Return the [x, y] coordinate for the center point of the cell that contains the specified text.  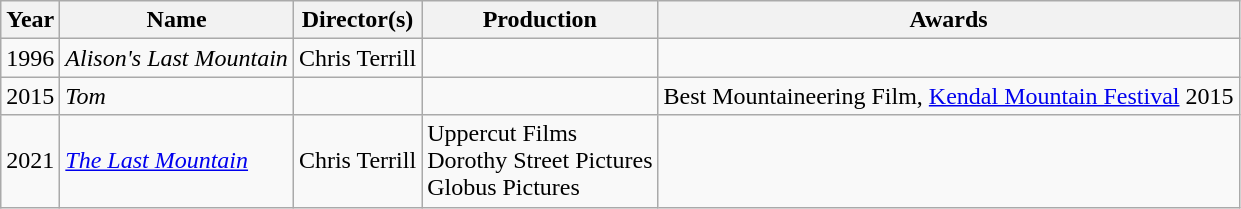
Tom [177, 96]
2015 [30, 96]
Awards [948, 20]
Year [30, 20]
Production [540, 20]
Alison's Last Mountain [177, 58]
1996 [30, 58]
2021 [30, 161]
Director(s) [357, 20]
Uppercut FilmsDorothy Street PicturesGlobus Pictures [540, 161]
The Last Mountain [177, 161]
Best Mountaineering Film, Kendal Mountain Festival 2015 [948, 96]
Name [177, 20]
